Determine the (X, Y) coordinate at the center of the cell enclosing the given text.  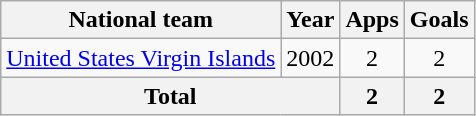
Apps (372, 20)
2002 (310, 58)
Total (170, 96)
National team (141, 20)
Year (310, 20)
Goals (439, 20)
United States Virgin Islands (141, 58)
